Capture the cell that displays the provided text and extract its [x, y] central coordinate. 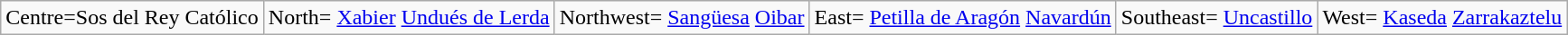
Northwest= Sangüesa Oibar [682, 18]
North= Xabier Undués de Lerda [409, 18]
West= Kaseda Zarrakaztelu [1442, 18]
Southeast= Uncastillo [1217, 18]
Centre=Sos del Rey Católico [132, 18]
East= Petilla de Aragón Navardún [962, 18]
